Determine the (x, y) coordinate at the center of the cell enclosing the given text.  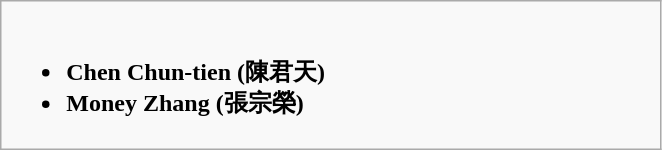
Chen Chun-tien (陳君天)Money Zhang (張宗榮) (331, 76)
